From the cell containing the given text, extract its center point as [X, Y] coordinate. 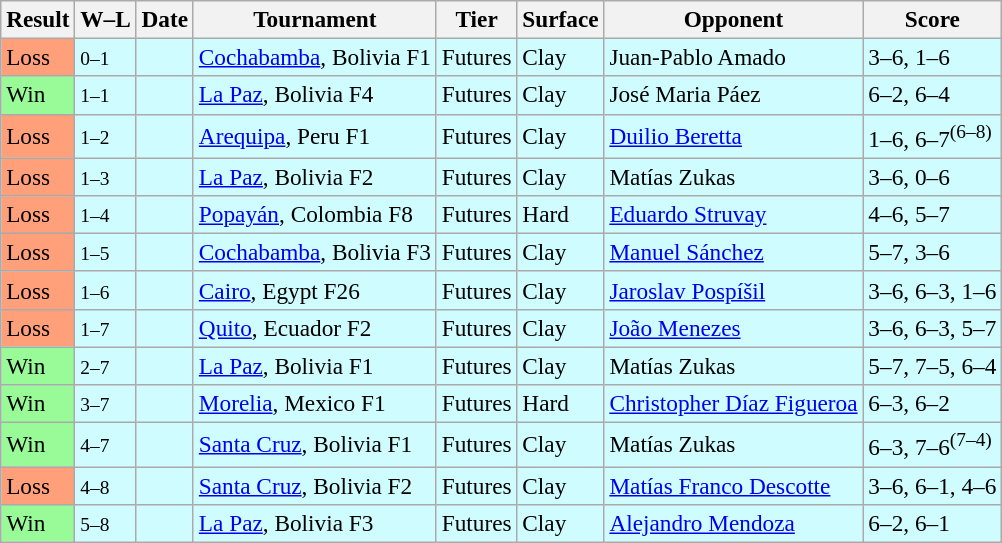
Arequipa, Peru F1 [314, 136]
Manuel Sánchez [734, 252]
La Paz, Bolivia F1 [314, 366]
Morelia, Mexico F1 [314, 403]
La Paz, Bolivia F4 [314, 95]
5–8 [106, 523]
1–7 [106, 328]
6–2, 6–1 [932, 523]
1–6 [106, 290]
Score [932, 19]
Santa Cruz, Bolivia F2 [314, 485]
1–4 [106, 214]
Quito, Ecuador F2 [314, 328]
Matías Franco Descotte [734, 485]
5–7, 3–6 [932, 252]
Surface [560, 19]
1–3 [106, 177]
Cochabamba, Bolivia F1 [314, 57]
Opponent [734, 19]
Cochabamba, Bolivia F3 [314, 252]
Tier [476, 19]
W–L [106, 19]
3–6, 6–3, 5–7 [932, 328]
Alejandro Mendoza [734, 523]
João Menezes [734, 328]
Jaroslav Pospíšil [734, 290]
4–6, 5–7 [932, 214]
Eduardo Struvay [734, 214]
5–7, 7–5, 6–4 [932, 366]
1–5 [106, 252]
Tournament [314, 19]
1–6, 6–7(6–8) [932, 136]
La Paz, Bolivia F3 [314, 523]
4–8 [106, 485]
La Paz, Bolivia F2 [314, 177]
Duilio Beretta [734, 136]
3–7 [106, 403]
José Maria Páez [734, 95]
Popayán, Colombia F8 [314, 214]
3–6, 6–1, 4–6 [932, 485]
4–7 [106, 444]
Juan-Pablo Amado [734, 57]
Christopher Díaz Figueroa [734, 403]
Result [38, 19]
3–6, 0–6 [932, 177]
6–3, 7–6(7–4) [932, 444]
3–6, 6–3, 1–6 [932, 290]
Santa Cruz, Bolivia F1 [314, 444]
1–1 [106, 95]
3–6, 1–6 [932, 57]
1–2 [106, 136]
Date [164, 19]
6–3, 6–2 [932, 403]
Cairo, Egypt F26 [314, 290]
6–2, 6–4 [932, 95]
2–7 [106, 366]
0–1 [106, 57]
